Pinpoint the cell where the given text exists, returning its [X, Y] midpoint coordinate. 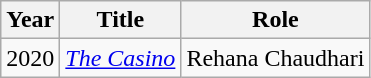
Role [276, 20]
Rehana Chaudhari [276, 58]
The Casino [120, 58]
Title [120, 20]
Year [30, 20]
2020 [30, 58]
